For the text-containing cell, return its midpoint in [x, y] coordinate format. 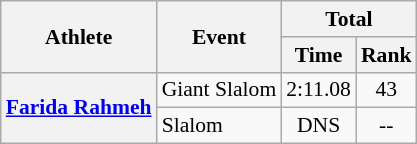
Time [318, 55]
Slalom [220, 126]
43 [386, 90]
Event [220, 36]
Athlete [79, 36]
Total [348, 19]
DNS [318, 126]
Rank [386, 55]
-- [386, 126]
Giant Slalom [220, 90]
2:11.08 [318, 90]
Farida Rahmeh [79, 108]
